Capture the cell that displays the provided text and extract its [X, Y] central coordinate. 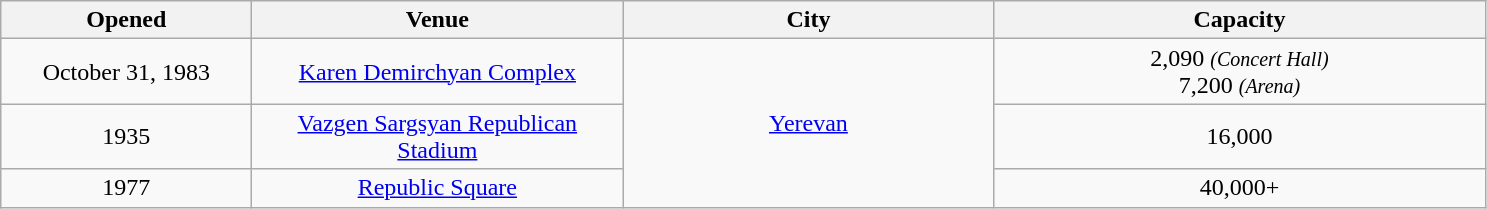
Republic Square [438, 188]
40,000+ [1240, 188]
October 31, 1983 [126, 72]
2,090 (Concert Hall)7,200 (Arena) [1240, 72]
Venue [438, 20]
Capacity [1240, 20]
Vazgen Sargsyan Republican Stadium [438, 136]
1977 [126, 188]
Karen Demirchyan Complex [438, 72]
16,000 [1240, 136]
1935 [126, 136]
City [808, 20]
Yerevan [808, 123]
Opened [126, 20]
